Pinpoint the cell where the given text exists, returning its [X, Y] midpoint coordinate. 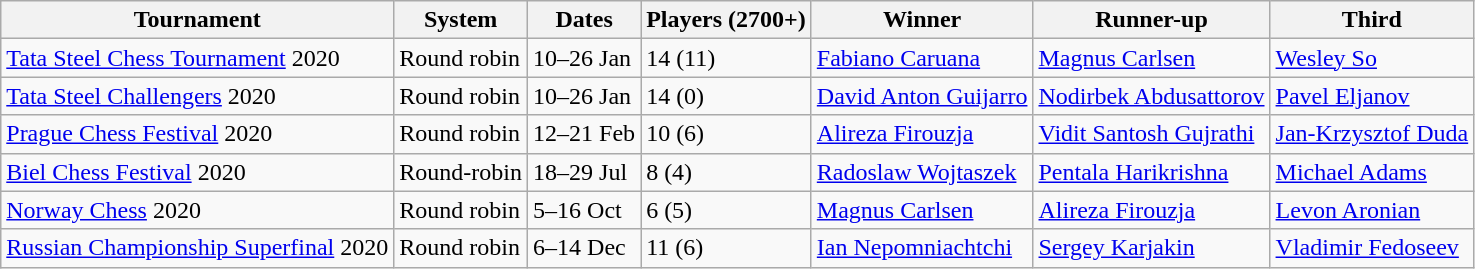
Tata Steel Chess Tournament 2020 [198, 58]
12–21 Feb [584, 134]
Vidit Santosh Gujrathi [1152, 134]
Jan-Krzysztof Duda [1372, 134]
Wesley So [1372, 58]
11 (6) [726, 248]
6 (5) [726, 210]
Biel Chess Festival 2020 [198, 172]
Russian Championship Superfinal 2020 [198, 248]
Tournament [198, 20]
Michael Adams [1372, 172]
Runner-up [1152, 20]
Levon Aronian [1372, 210]
Ian Nepomniachtchi [922, 248]
6–14 Dec [584, 248]
18–29 Jul [584, 172]
14 (0) [726, 96]
Sergey Karjakin [1152, 248]
David Anton Guijarro [922, 96]
Round-robin [461, 172]
Pavel Eljanov [1372, 96]
Third [1372, 20]
Players (2700+) [726, 20]
System [461, 20]
8 (4) [726, 172]
Pentala Harikrishna [1152, 172]
Radoslaw Wojtaszek [922, 172]
5–16 Oct [584, 210]
14 (11) [726, 58]
Nodirbek Abdusattorov [1152, 96]
Prague Chess Festival 2020 [198, 134]
Fabiano Caruana [922, 58]
Vladimir Fedoseev [1372, 248]
Dates [584, 20]
Norway Chess 2020 [198, 210]
10 (6) [726, 134]
Tata Steel Challengers 2020 [198, 96]
Winner [922, 20]
